Extract the (X, Y) coordinate from the center of the cell holding the provided text.  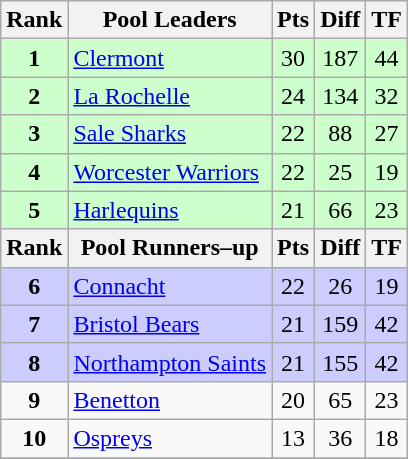
Pool Runners–up (170, 248)
1 (34, 58)
88 (340, 134)
20 (294, 400)
18 (387, 438)
8 (34, 362)
155 (340, 362)
13 (294, 438)
65 (340, 400)
3 (34, 134)
4 (34, 172)
24 (294, 96)
Harlequins (170, 210)
Connacht (170, 286)
134 (340, 96)
Pool Leaders (170, 20)
10 (34, 438)
Bristol Bears (170, 324)
32 (387, 96)
La Rochelle (170, 96)
Ospreys (170, 438)
9 (34, 400)
159 (340, 324)
7 (34, 324)
Clermont (170, 58)
2 (34, 96)
25 (340, 172)
30 (294, 58)
36 (340, 438)
66 (340, 210)
6 (34, 286)
27 (387, 134)
187 (340, 58)
5 (34, 210)
Sale Sharks (170, 134)
Northampton Saints (170, 362)
26 (340, 286)
44 (387, 58)
Benetton (170, 400)
Worcester Warriors (170, 172)
